Pinpoint the cell where the given text exists, returning its [X, Y] midpoint coordinate. 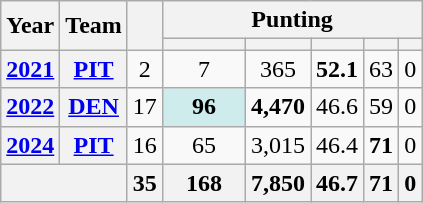
46.4 [338, 145]
63 [382, 69]
7,850 [278, 183]
52.1 [338, 69]
16 [144, 145]
17 [144, 107]
35 [144, 183]
3,015 [278, 145]
Year [30, 26]
7 [204, 69]
2021 [30, 69]
Team [94, 26]
2024 [30, 145]
96 [204, 107]
46.6 [338, 107]
59 [382, 107]
DEN [94, 107]
46.7 [338, 183]
Punting [292, 20]
2022 [30, 107]
365 [278, 69]
168 [204, 183]
4,470 [278, 107]
2 [144, 69]
65 [204, 145]
